From the cell containing the given text, extract its center point as (x, y) coordinate. 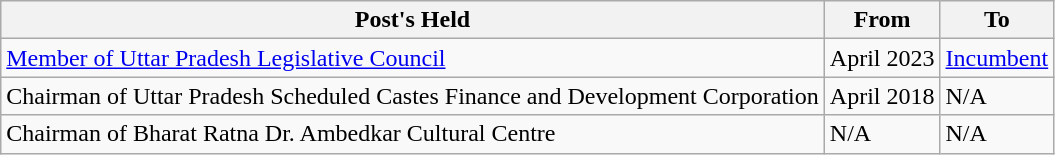
To (997, 20)
Chairman of Uttar Pradesh Scheduled Castes Finance and Development Corporation (413, 96)
Member of Uttar Pradesh Legislative Council (413, 58)
Post's Held (413, 20)
April 2023 (882, 58)
Incumbent (997, 58)
From (882, 20)
Chairman of Bharat Ratna Dr. Ambedkar Cultural Centre (413, 134)
April 2018 (882, 96)
